Identify which cell holds the provided text, then report its [x, y] central coordinate. 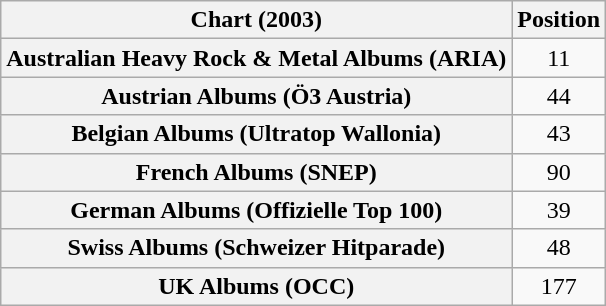
90 [559, 172]
Position [559, 20]
Belgian Albums (Ultratop Wallonia) [256, 134]
39 [559, 210]
French Albums (SNEP) [256, 172]
German Albums (Offizielle Top 100) [256, 210]
11 [559, 58]
Australian Heavy Rock & Metal Albums (ARIA) [256, 58]
177 [559, 286]
Chart (2003) [256, 20]
UK Albums (OCC) [256, 286]
44 [559, 96]
43 [559, 134]
Swiss Albums (Schweizer Hitparade) [256, 248]
48 [559, 248]
Austrian Albums (Ö3 Austria) [256, 96]
